Identify which cell holds the provided text, then report its (X, Y) central coordinate. 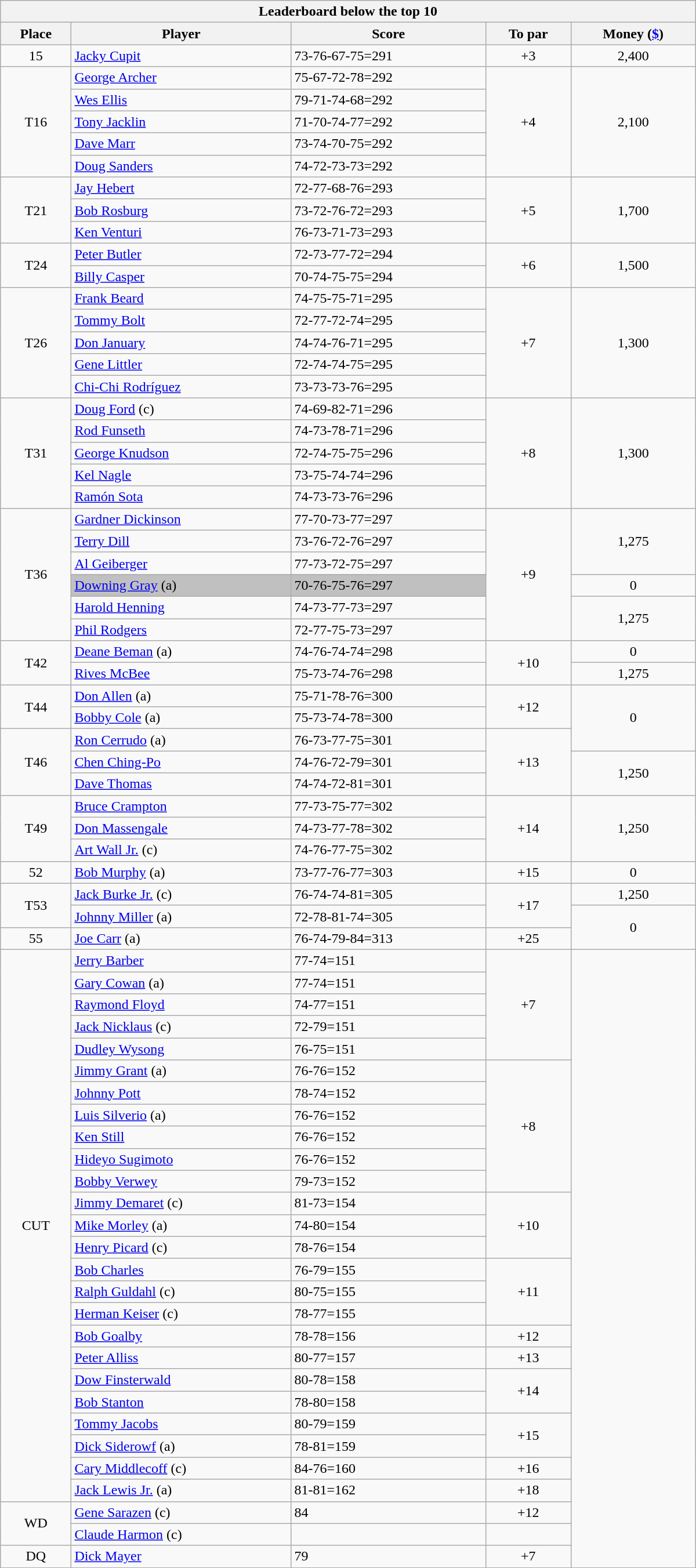
T53 (36, 905)
74-73-77-73=297 (389, 607)
+17 (529, 905)
Cary Middlecoff (c) (181, 1468)
72-74-74-75=295 (389, 365)
74-73-78-71=296 (389, 431)
Dick Siderowf (a) (181, 1446)
Place (36, 34)
Herman Keiser (c) (181, 1313)
+6 (529, 265)
Billy Casper (181, 277)
Phil Rodgers (181, 629)
Don January (181, 343)
Johnny Miller (a) (181, 916)
71-70-74-77=292 (389, 122)
Dow Finsterwald (181, 1380)
79-71-74-68=292 (389, 100)
15 (36, 56)
73-76-67-75=291 (389, 56)
1,500 (633, 265)
84-76=160 (389, 1468)
Tommy Jacobs (181, 1424)
Art Wall Jr. (c) (181, 850)
74-76-74-74=298 (389, 652)
74-76-77-75=302 (389, 850)
55 (36, 938)
80-77=157 (389, 1358)
Terry Dill (181, 541)
81-81=162 (389, 1490)
76-73-77-75=301 (389, 740)
Don Allen (a) (181, 696)
Mike Morley (a) (181, 1225)
T44 (36, 707)
74-80=154 (389, 1225)
Doug Sanders (181, 166)
Harold Henning (181, 607)
Peter Butler (181, 254)
Claude Harmon (c) (181, 1534)
T21 (36, 210)
79 (389, 1556)
75-67-72-78=292 (389, 78)
Score (389, 34)
76-75=151 (389, 1049)
Bob Murphy (a) (181, 872)
Dick Mayer (181, 1556)
Luis Silverio (a) (181, 1115)
Chi-Chi Rodríguez (181, 387)
Jay Hebert (181, 188)
81-73=154 (389, 1203)
Money ($) (633, 34)
+25 (529, 938)
2,100 (633, 122)
Frank Beard (181, 299)
Ramón Sota (181, 497)
Gardner Dickinson (181, 519)
72-77-72-74=295 (389, 321)
80-79=159 (389, 1424)
T24 (36, 265)
73-74-70-75=292 (389, 144)
52 (36, 872)
Rod Funseth (181, 431)
Player (181, 34)
74-73-73-76=296 (389, 497)
T49 (36, 828)
Hideyo Sugimoto (181, 1159)
Dave Thomas (181, 784)
80-75=155 (389, 1291)
+3 (529, 56)
Bob Rosburg (181, 210)
Bruce Crampton (181, 806)
WD (36, 1523)
Henry Picard (c) (181, 1247)
78-77=155 (389, 1313)
+5 (529, 210)
George Archer (181, 78)
DQ (36, 1556)
+4 (529, 122)
Gene Sarazen (c) (181, 1512)
76-79=155 (389, 1269)
1,700 (633, 210)
Bobby Cole (a) (181, 718)
Ron Cerrudo (a) (181, 740)
73-76-72-76=297 (389, 541)
Tommy Bolt (181, 321)
Jimmy Grant (a) (181, 1071)
Dudley Wysong (181, 1049)
78-76=154 (389, 1247)
George Knudson (181, 453)
78-78=156 (389, 1335)
Deane Beman (a) (181, 652)
73-72-76-72=293 (389, 210)
Peter Alliss (181, 1358)
2,400 (633, 56)
T31 (36, 453)
To par (529, 34)
Jack Lewis Jr. (a) (181, 1490)
T46 (36, 762)
76-73-71-73=293 (389, 232)
+11 (529, 1291)
Kel Nagle (181, 475)
Bob Stanton (181, 1402)
77-70-73-77=297 (389, 519)
78-81=159 (389, 1446)
74-75-75-71=295 (389, 299)
72-74-75-75=296 (389, 453)
72-78-81-74=305 (389, 916)
T36 (36, 574)
Johnny Pott (181, 1093)
Rives McBee (181, 674)
CUT (36, 1225)
72-73-77-72=294 (389, 254)
+9 (529, 574)
74-69-82-71=296 (389, 409)
72-77-68-76=293 (389, 188)
+16 (529, 1468)
75-73-74-76=298 (389, 674)
Jack Burke Jr. (c) (181, 894)
78-74=152 (389, 1093)
75-71-78-76=300 (389, 696)
70-74-75-75=294 (389, 277)
Joe Carr (a) (181, 938)
73-77-76-77=303 (389, 872)
Ken Still (181, 1137)
T16 (36, 122)
74-72-73-73=292 (389, 166)
Al Geiberger (181, 563)
Ken Venturi (181, 232)
Don Massengale (181, 828)
Jerry Barber (181, 960)
Bob Goalby (181, 1335)
Raymond Floyd (181, 1005)
Chen Ching-Po (181, 762)
Dave Marr (181, 144)
74-73-77-78=302 (389, 828)
Tony Jacklin (181, 122)
Ralph Guldahl (c) (181, 1291)
Jack Nicklaus (c) (181, 1027)
74-77=151 (389, 1005)
76-74-74-81=305 (389, 894)
Gary Cowan (a) (181, 983)
72-79=151 (389, 1027)
84 (389, 1512)
80-78=158 (389, 1380)
75-73-74-78=300 (389, 718)
78-80=158 (389, 1402)
Gene Littler (181, 365)
Doug Ford (c) (181, 409)
73-75-74-74=296 (389, 475)
79-73=152 (389, 1181)
77-73-72-75=297 (389, 563)
Wes Ellis (181, 100)
Jacky Cupit (181, 56)
T42 (36, 663)
73-73-73-76=295 (389, 387)
Jimmy Demaret (c) (181, 1203)
74-74-76-71=295 (389, 343)
+18 (529, 1490)
Bob Charles (181, 1269)
T26 (36, 343)
76-74-79-84=313 (389, 938)
Bobby Verwey (181, 1181)
77-73-75-77=302 (389, 806)
74-76-72-79=301 (389, 762)
74-74-72-81=301 (389, 784)
70-76-75-76=297 (389, 585)
Downing Gray (a) (181, 585)
72-77-75-73=297 (389, 629)
Leaderboard below the top 10 (348, 12)
